Scan for the cell matching the given text and deliver its [x, y] coordinate at center. 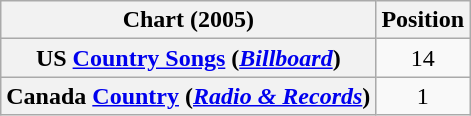
Position [423, 20]
1 [423, 96]
Chart (2005) [188, 20]
14 [423, 58]
US Country Songs (Billboard) [188, 58]
Canada Country (Radio & Records) [188, 96]
